Pinpoint the cell where the given text exists, returning its [X, Y] midpoint coordinate. 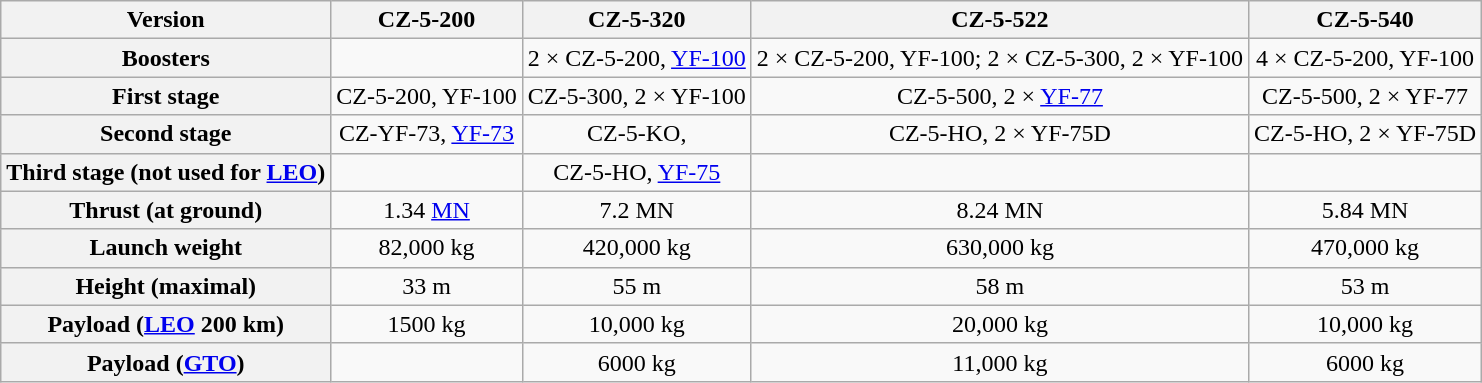
1500 kg [427, 324]
CZ-5-HO, YF-75 [636, 172]
CZ-5-200 [427, 20]
53 m [1364, 286]
8.24 MN [1000, 210]
20,000 kg [1000, 324]
Boosters [166, 58]
55 m [636, 286]
58 m [1000, 286]
420,000 kg [636, 248]
CZ-5-320 [636, 20]
CZ-YF-73, YF-73 [427, 134]
CZ-5-300, 2 × YF-100 [636, 96]
CZ-5-200, YF-100 [427, 96]
Third stage (not used for LEO) [166, 172]
CZ-5-KO, [636, 134]
Launch weight [166, 248]
Second stage [166, 134]
2 × CZ-5-200, YF-100; 2 × CZ-5-300, 2 × YF-100 [1000, 58]
4 × CZ-5-200, YF-100 [1364, 58]
1.34 MN [427, 210]
Thrust (at ground) [166, 210]
7.2 MN [636, 210]
First stage [166, 96]
5.84 MN [1364, 210]
Payload (LEO 200 km) [166, 324]
2 × CZ-5-200, YF-100 [636, 58]
Payload (GTO) [166, 362]
11,000 kg [1000, 362]
Version [166, 20]
470,000 kg [1364, 248]
82,000 kg [427, 248]
33 m [427, 286]
CZ-5-540 [1364, 20]
CZ-5-522 [1000, 20]
Height (maximal) [166, 286]
630,000 kg [1000, 248]
